From the cell containing the given text, extract its center point as (X, Y) coordinate. 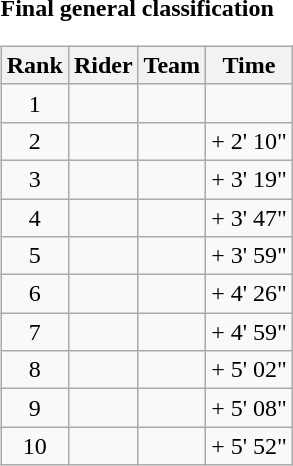
+ 4' 59" (250, 332)
8 (34, 370)
+ 3' 19" (250, 179)
Rider (103, 65)
+ 5' 52" (250, 446)
1 (34, 103)
Rank (34, 65)
4 (34, 217)
Time (250, 65)
9 (34, 408)
+ 3' 59" (250, 256)
7 (34, 332)
6 (34, 294)
10 (34, 446)
+ 4' 26" (250, 294)
5 (34, 256)
+ 3' 47" (250, 217)
Team (172, 65)
2 (34, 141)
+ 5' 02" (250, 370)
3 (34, 179)
+ 2' 10" (250, 141)
+ 5' 08" (250, 408)
